Find where the given text appears and provide that cell's center as (x, y) coordinate. 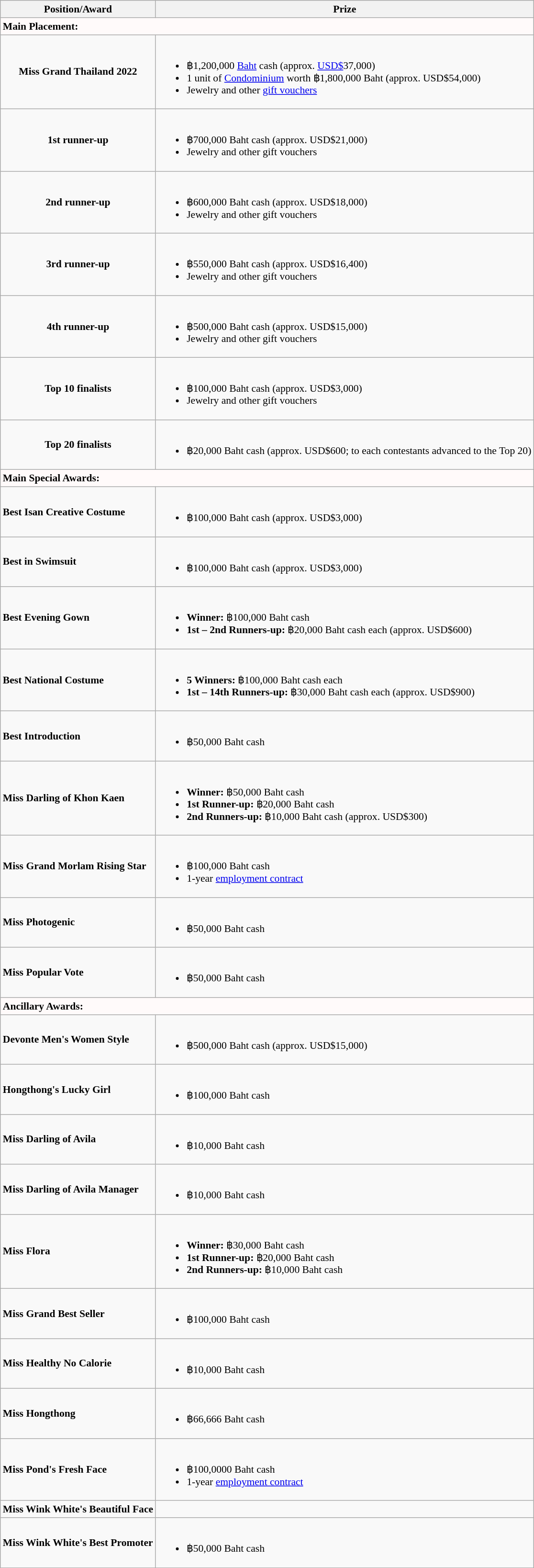
Miss Grand Morlam Rising Star (78, 866)
Miss Wink White's Best Promoter (78, 1543)
฿700,000 Baht cash (approx. USD$21,000)Jewelry and other gift vouchers (345, 140)
Miss Grand Thailand 2022 (78, 72)
Winner: ฿100,000 Baht cash1st – 2nd Runners-up: ฿20,000 Baht cash each (approx. USD$600) (345, 618)
฿500,000 Baht cash (approx. USD$15,000) (345, 1039)
Miss Popular Vote (78, 972)
Miss Darling of Khon Kaen (78, 798)
Miss Grand Best Seller (78, 1314)
3rd runner-up (78, 264)
Top 10 finalists (78, 389)
1st runner-up (78, 140)
4th runner-up (78, 327)
฿550,000 Baht cash (approx. USD$16,400)Jewelry and other gift vouchers (345, 264)
Top 20 finalists (78, 445)
Miss Flora (78, 1252)
Ancillary Awards: (267, 1006)
Miss Wink White's Beautiful Face (78, 1510)
฿100,000 Baht cash1-year employment contract (345, 866)
Position/Award (78, 9)
Best National Costume (78, 680)
Miss Darling of Avila Manager (78, 1189)
Main Placement: (267, 26)
5 Winners: ฿100,000 Baht cash each1st – 14th Runners-up: ฿30,000 Baht cash each (approx. USD$900) (345, 680)
฿500,000 Baht cash (approx. USD$15,000)Jewelry and other gift vouchers (345, 327)
฿100,000 Baht cash (approx. USD$3,000)Jewelry and other gift vouchers (345, 389)
Miss Photogenic (78, 922)
Winner: ฿30,000 Baht cash1st Runner-up: ฿20,000 Baht cash2nd Runners-up: ฿10,000 Baht cash (345, 1252)
฿600,000 Baht cash (approx. USD$18,000)Jewelry and other gift vouchers (345, 202)
Best Evening Gown (78, 618)
Miss Pond's Fresh Face (78, 1470)
Miss Healthy No Calorie (78, 1363)
฿66,666 Baht cash (345, 1413)
Winner: ฿50,000 Baht cash1st Runner-up: ฿20,000 Baht cash2nd Runners-up: ฿10,000 Baht cash (approx. USD$300) (345, 798)
Best Isan Creative Costume (78, 512)
Miss Hongthong (78, 1413)
Miss Darling of Avila (78, 1139)
Best in Swimsuit (78, 562)
2nd runner-up (78, 202)
Hongthong's Lucky Girl (78, 1090)
Main Special Awards: (267, 478)
฿100,0000 Baht cash1-year employment contract (345, 1470)
฿1,200,000 Baht cash (approx. USD$37,000)1 unit of Condominium worth ฿1,800,000 Baht (approx. USD$54,000)Jewelry and other gift vouchers (345, 72)
Prize (345, 9)
฿20,000 Baht cash (approx. USD$600; to each contestants advanced to the Top 20) (345, 445)
Best Introduction (78, 736)
Devonte Men's Women Style (78, 1039)
